Find where the given text appears and provide that cell's center as [x, y] coordinate. 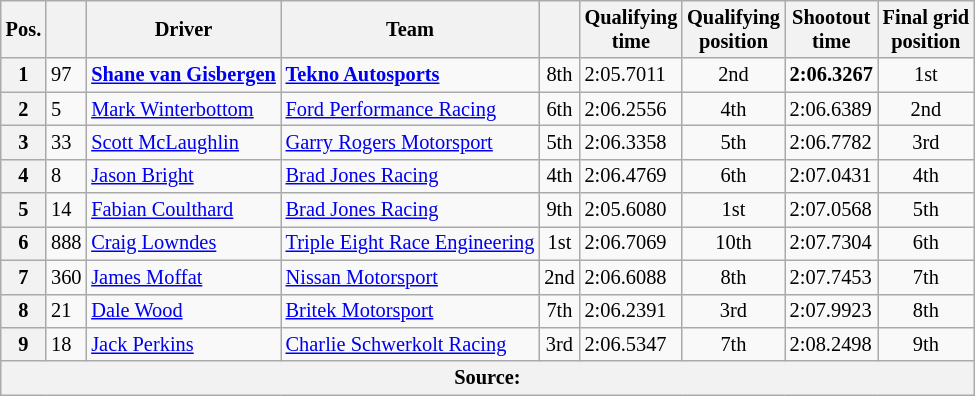
2:06.7069 [632, 243]
2:06.2391 [632, 311]
Garry Rogers Motorsport [410, 142]
Shootouttime [832, 29]
888 [66, 243]
6 [24, 243]
7 [24, 277]
2:05.7011 [632, 75]
Shane van Gisbergen [183, 75]
Nissan Motorsport [410, 277]
Mark Winterbottom [183, 109]
3 [24, 142]
Craig Lowndes [183, 243]
Ford Performance Racing [410, 109]
2:07.9923 [832, 311]
1 [24, 75]
14 [66, 210]
97 [66, 75]
Tekno Autosports [410, 75]
Qualifyingposition [734, 29]
James Moffat [183, 277]
360 [66, 277]
Scott McLaughlin [183, 142]
Jason Bright [183, 176]
Final gridposition [926, 29]
2:06.6088 [632, 277]
2:06.6389 [832, 109]
Britek Motorsport [410, 311]
10th [734, 243]
2:06.4769 [632, 176]
33 [66, 142]
2:06.2556 [632, 109]
4 [24, 176]
Charlie Schwerkolt Racing [410, 344]
Team [410, 29]
2:07.7304 [832, 243]
21 [66, 311]
Dale Wood [183, 311]
2:06.7782 [832, 142]
2:07.7453 [832, 277]
Driver [183, 29]
Fabian Coulthard [183, 210]
Triple Eight Race Engineering [410, 243]
9 [24, 344]
Pos. [24, 29]
2:07.0568 [832, 210]
2:06.3358 [632, 142]
2:05.6080 [632, 210]
2:06.3267 [832, 75]
2:06.5347 [632, 344]
2:07.0431 [832, 176]
2 [24, 109]
Qualifyingtime [632, 29]
Jack Perkins [183, 344]
18 [66, 344]
2:08.2498 [832, 344]
Source: [488, 378]
